Pinpoint the cell where the given text exists, returning its (X, Y) midpoint coordinate. 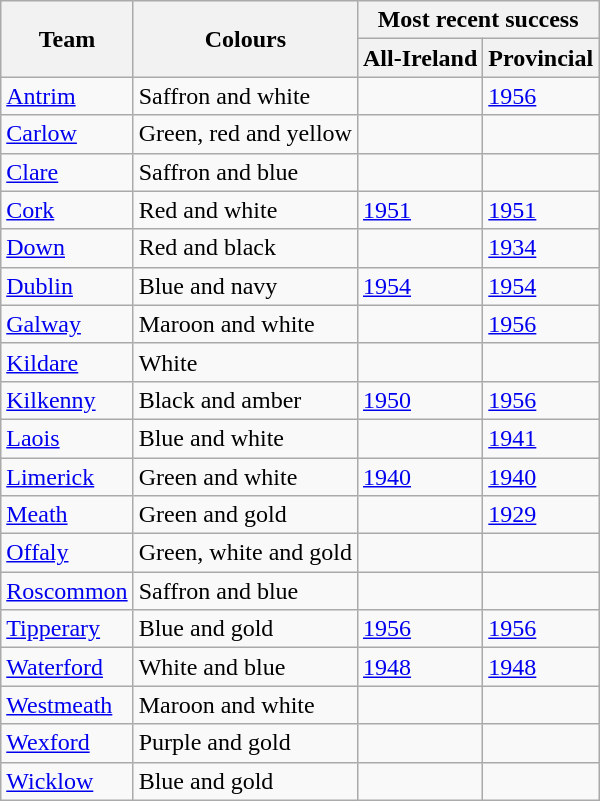
Kilkenny (67, 400)
Meath (67, 515)
Black and amber (245, 400)
Red and white (245, 210)
Dublin (67, 286)
1934 (541, 248)
Tipperary (67, 629)
Laois (67, 438)
White and blue (245, 667)
Offaly (67, 553)
Limerick (67, 477)
Colours (245, 39)
Green, white and gold (245, 553)
Most recent success (478, 20)
Galway (67, 324)
Clare (67, 172)
Cork (67, 210)
Green, red and yellow (245, 134)
Down (67, 248)
Saffron and white (245, 96)
Wicklow (67, 781)
Green and white (245, 477)
Wexford (67, 743)
Provincial (541, 58)
Red and black (245, 248)
1929 (541, 515)
Blue and white (245, 438)
Westmeath (67, 705)
Antrim (67, 96)
White (245, 362)
1941 (541, 438)
Kildare (67, 362)
Purple and gold (245, 743)
Carlow (67, 134)
Waterford (67, 667)
Roscommon (67, 591)
1950 (420, 400)
All-Ireland (420, 58)
Team (67, 39)
Green and gold (245, 515)
Blue and navy (245, 286)
